Extract the (x, y) coordinate from the center of the cell holding the provided text.  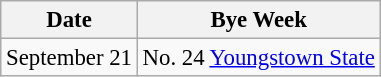
No. 24 Youngstown State (258, 58)
Date (69, 20)
Bye Week (258, 20)
September 21 (69, 58)
